Pinpoint the cell where the given text exists, returning its (X, Y) midpoint coordinate. 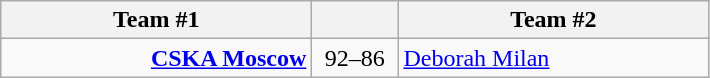
Team #2 (554, 20)
CSKA Moscow (156, 58)
Deborah Milan (554, 58)
92–86 (355, 58)
Team #1 (156, 20)
